Provide the (X, Y) coordinate of the cell's center where the given text is located.  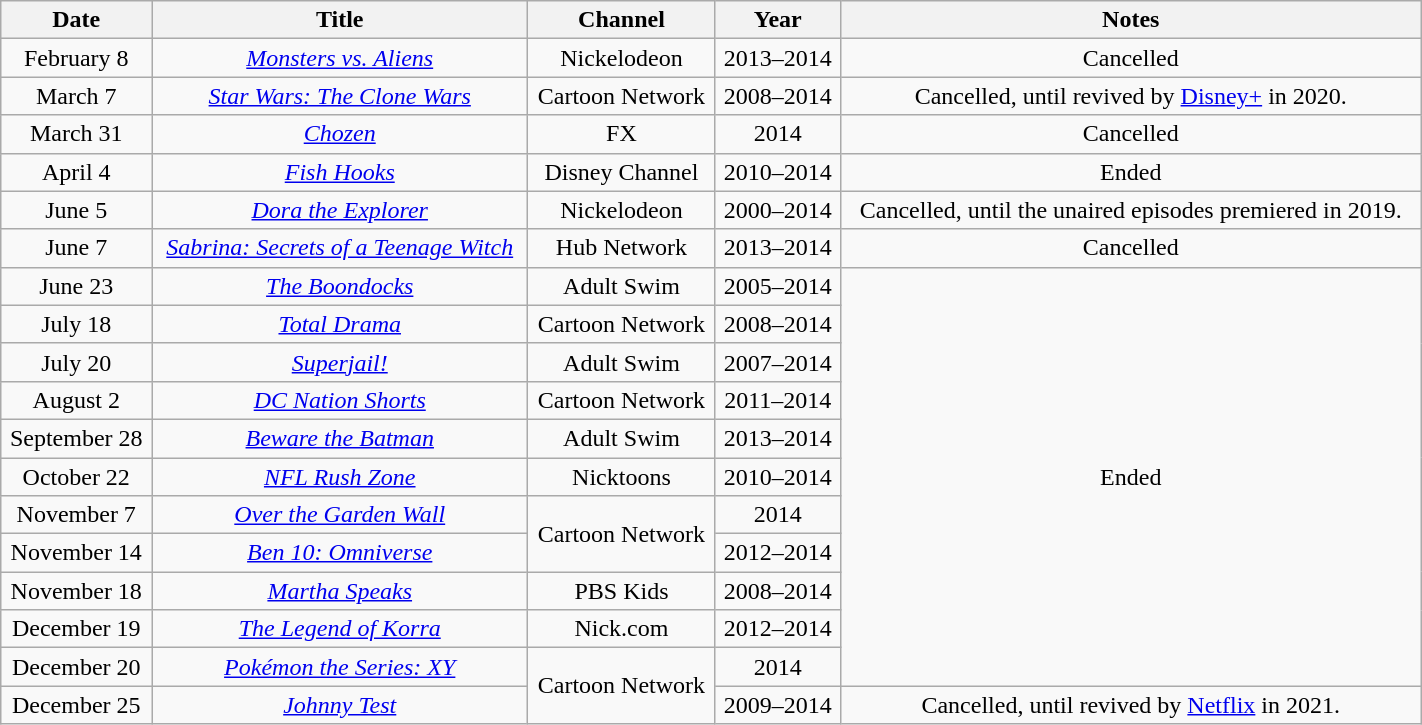
Disney Channel (622, 172)
Channel (622, 20)
Year (778, 20)
Notes (1130, 20)
Beware the Batman (340, 438)
June 23 (76, 286)
Superjail! (340, 362)
Fish Hooks (340, 172)
November 18 (76, 591)
Monsters vs. Aliens (340, 58)
Over the Garden Wall (340, 515)
Chozen (340, 134)
Hub Network (622, 248)
Total Drama (340, 324)
June 5 (76, 210)
Date (76, 20)
Martha Speaks (340, 591)
March 31 (76, 134)
Cancelled, until revived by Disney+ in 2020. (1130, 96)
NFL Rush Zone (340, 477)
PBS Kids (622, 591)
December 19 (76, 629)
DC Nation Shorts (340, 400)
August 2 (76, 400)
Title (340, 20)
Cancelled, until the unaired episodes premiered in 2019. (1130, 210)
The Boondocks (340, 286)
February 8 (76, 58)
Cancelled, until revived by Netflix in 2021. (1130, 705)
2005–2014 (778, 286)
September 28 (76, 438)
Sabrina: Secrets of a Teenage Witch (340, 248)
April 4 (76, 172)
November 14 (76, 553)
Nick.com (622, 629)
Ben 10: Omniverse (340, 553)
Nicktoons (622, 477)
FX (622, 134)
Johnny Test (340, 705)
July 20 (76, 362)
December 25 (76, 705)
2009–2014 (778, 705)
June 7 (76, 248)
November 7 (76, 515)
October 22 (76, 477)
Dora the Explorer (340, 210)
The Legend of Korra (340, 629)
2011–2014 (778, 400)
March 7 (76, 96)
Pokémon the Series: XY (340, 667)
December 20 (76, 667)
2007–2014 (778, 362)
July 18 (76, 324)
Star Wars: The Clone Wars (340, 96)
2000–2014 (778, 210)
